Pinpoint the cell where the given text exists, returning its (x, y) midpoint coordinate. 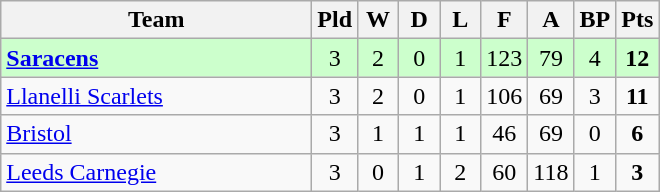
12 (638, 58)
Saracens (156, 58)
123 (504, 58)
BP (595, 20)
W (378, 20)
118 (551, 172)
L (460, 20)
D (420, 20)
Llanelli Scarlets (156, 96)
Leeds Carnegie (156, 172)
6 (638, 134)
Pld (335, 20)
106 (504, 96)
4 (595, 58)
79 (551, 58)
Bristol (156, 134)
11 (638, 96)
Team (156, 20)
F (504, 20)
60 (504, 172)
A (551, 20)
Pts (638, 20)
46 (504, 134)
